Find where the given text appears and provide that cell's center as [x, y] coordinate. 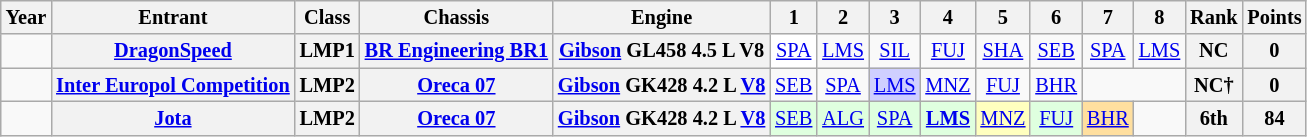
6 [1056, 17]
Gibson GL458 4.5 L V8 [662, 51]
Entrant [172, 17]
7 [1108, 17]
Jota [172, 118]
3 [895, 17]
SIL [895, 51]
6th [1214, 118]
Chassis [456, 17]
NC [1214, 51]
BR Engineering BR1 [456, 51]
Engine [662, 17]
NC† [1214, 85]
1 [794, 17]
Year [26, 17]
DragonSpeed [172, 51]
Inter Europol Competition [172, 85]
ALG [843, 118]
8 [1160, 17]
LMP1 [328, 51]
2 [843, 17]
84 [1274, 118]
Points [1274, 17]
Class [328, 17]
Rank [1214, 17]
4 [948, 17]
5 [1002, 17]
SHA [1002, 51]
